For the text-containing cell, return its midpoint in [x, y] coordinate format. 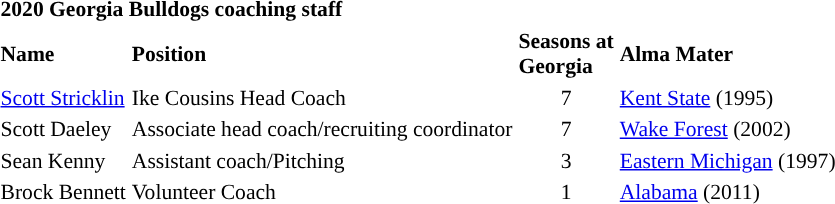
3 [566, 160]
Ike Cousins Head Coach [322, 98]
Position [322, 53]
Assistant coach/Pitching [322, 160]
Seasons atGeorgia [566, 53]
Associate head coach/recruiting coordinator [322, 129]
